For the text-containing cell, return its midpoint in [x, y] coordinate format. 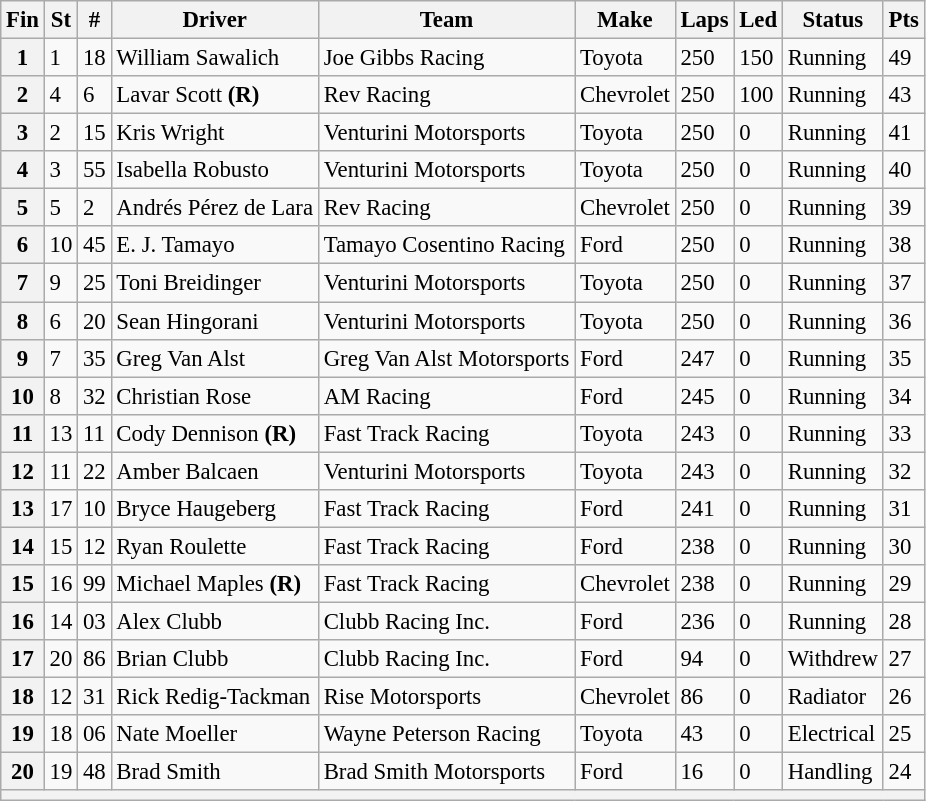
Led [758, 20]
Christian Rose [214, 396]
94 [704, 659]
Make [625, 20]
Toni Breidinger [214, 283]
Rise Motorsports [446, 697]
22 [94, 471]
Ryan Roulette [214, 546]
Handling [832, 772]
Alex Clubb [214, 621]
Bryce Haugeberg [214, 509]
30 [904, 546]
Andrés Pérez de Lara [214, 208]
Isabella Robusto [214, 170]
Brad Smith [214, 772]
Kris Wright [214, 133]
24 [904, 772]
48 [94, 772]
Lavar Scott (R) [214, 95]
03 [94, 621]
150 [758, 58]
99 [94, 584]
Fin [23, 20]
247 [704, 358]
28 [904, 621]
Rick Redig-Tackman [214, 697]
Sean Hingorani [214, 321]
38 [904, 245]
Nate Moeller [214, 734]
36 [904, 321]
241 [704, 509]
William Sawalich [214, 58]
41 [904, 133]
236 [704, 621]
45 [94, 245]
E. J. Tamayo [214, 245]
33 [904, 433]
Withdrew [832, 659]
Pts [904, 20]
Wayne Peterson Racing [446, 734]
Status [832, 20]
Driver [214, 20]
Cody Dennison (R) [214, 433]
26 [904, 697]
Greg Van Alst Motorsports [446, 358]
06 [94, 734]
Electrical [832, 734]
34 [904, 396]
Brian Clubb [214, 659]
100 [758, 95]
Team [446, 20]
245 [704, 396]
40 [904, 170]
St [60, 20]
Tamayo Cosentino Racing [446, 245]
39 [904, 208]
Brad Smith Motorsports [446, 772]
49 [904, 58]
Laps [704, 20]
55 [94, 170]
37 [904, 283]
Greg Van Alst [214, 358]
Michael Maples (R) [214, 584]
AM Racing [446, 396]
27 [904, 659]
Amber Balcaen [214, 471]
29 [904, 584]
Joe Gibbs Racing [446, 58]
# [94, 20]
Radiator [832, 697]
